Return the (X, Y) coordinate for the center point of the cell that contains the specified text.  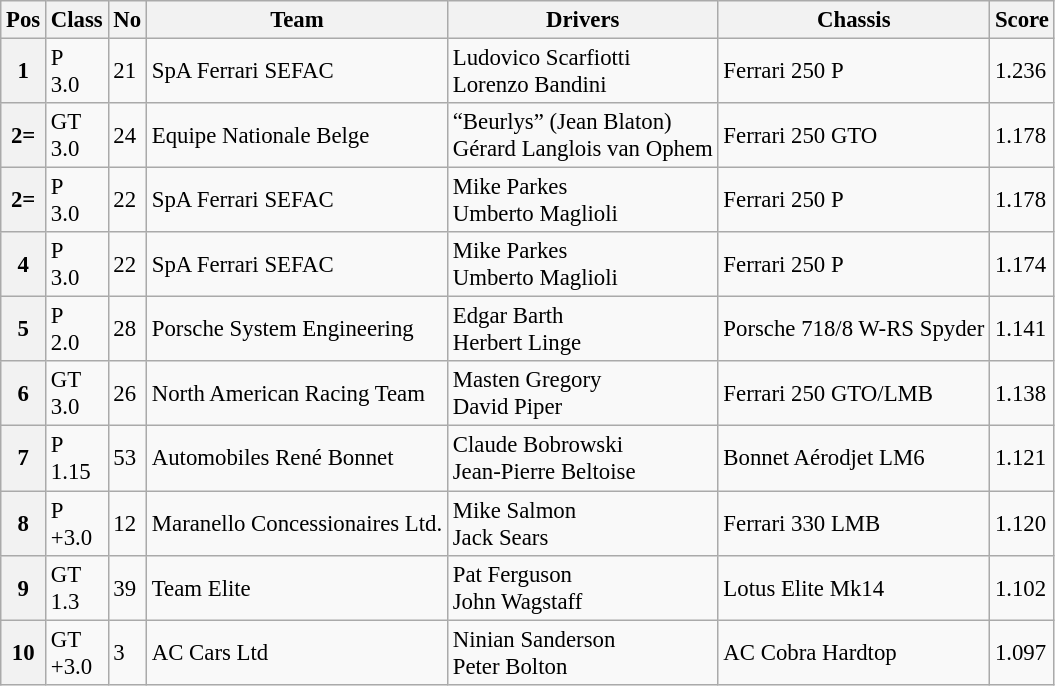
1 (24, 72)
No (127, 20)
3 (127, 652)
Maranello Concessionaires Ltd. (296, 524)
1.174 (1022, 264)
Porsche System Engineering (296, 330)
53 (127, 458)
Ferrari 330 LMB (854, 524)
Mike Salmon Jack Sears (582, 524)
Team (296, 20)
Team Elite (296, 588)
7 (24, 458)
Ferrari 250 GTO/LMB (854, 394)
P1.15 (78, 458)
Equipe Nationale Belge (296, 136)
1.141 (1022, 330)
28 (127, 330)
GT1.3 (78, 588)
8 (24, 524)
Claude Bobrowski Jean-Pierre Beltoise (582, 458)
Lotus Elite Mk14 (854, 588)
1.138 (1022, 394)
Chassis (854, 20)
1.102 (1022, 588)
26 (127, 394)
21 (127, 72)
North American Racing Team (296, 394)
5 (24, 330)
4 (24, 264)
Ferrari 250 GTO (854, 136)
Drivers (582, 20)
10 (24, 652)
1.120 (1022, 524)
1.236 (1022, 72)
P2.0 (78, 330)
Score (1022, 20)
Pat Ferguson John Wagstaff (582, 588)
1.097 (1022, 652)
Bonnet Aérodjet LM6 (854, 458)
Pos (24, 20)
12 (127, 524)
AC Cobra Hardtop (854, 652)
AC Cars Ltd (296, 652)
“Beurlys” (Jean Blaton) Gérard Langlois van Ophem (582, 136)
Porsche 718/8 W-RS Spyder (854, 330)
39 (127, 588)
6 (24, 394)
Masten Gregory David Piper (582, 394)
9 (24, 588)
P+3.0 (78, 524)
24 (127, 136)
Ludovico Scarfiotti Lorenzo Bandini (582, 72)
Edgar Barth Herbert Linge (582, 330)
Automobiles René Bonnet (296, 458)
Ninian Sanderson Peter Bolton (582, 652)
1.121 (1022, 458)
Class (78, 20)
GT+3.0 (78, 652)
